Search for the cell housing the specified text and yield its [X, Y] center coordinate. 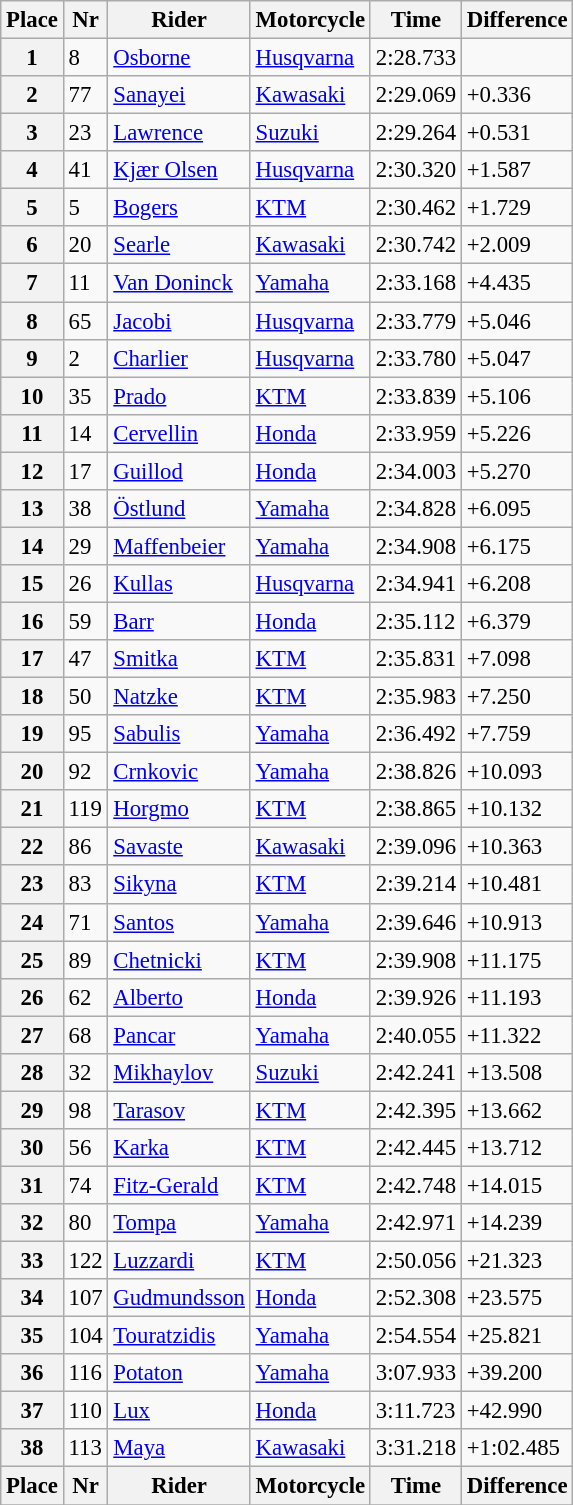
+6.095 [516, 509]
2:39.096 [416, 847]
+1.729 [516, 208]
2:33.959 [416, 433]
Bogers [179, 208]
Searle [179, 245]
37 [32, 1411]
19 [32, 734]
+42.990 [516, 1411]
+7.250 [516, 697]
Prado [179, 396]
3 [32, 133]
+10.363 [516, 847]
+10.132 [516, 809]
2:54.554 [416, 1336]
2:42.241 [416, 1073]
98 [86, 1110]
27 [32, 1035]
2:36.492 [416, 734]
2:29.264 [416, 133]
Tarasov [179, 1110]
+7.098 [516, 659]
Lux [179, 1411]
+5.226 [516, 433]
2:30.742 [416, 245]
+25.821 [516, 1336]
+5.270 [516, 471]
+0.336 [516, 95]
2:29.069 [416, 95]
65 [86, 321]
Maya [179, 1449]
68 [86, 1035]
+6.379 [516, 621]
Osborne [179, 58]
2:35.831 [416, 659]
3:07.933 [416, 1373]
122 [86, 1261]
Horgmo [179, 809]
+21.323 [516, 1261]
2:35.983 [416, 697]
113 [86, 1449]
Cervellin [179, 433]
2:30.320 [416, 170]
Guillod [179, 471]
25 [32, 960]
Crnkovic [179, 772]
2:30.462 [416, 208]
+39.200 [516, 1373]
+11.322 [516, 1035]
+10.093 [516, 772]
92 [86, 772]
2:39.646 [416, 922]
86 [86, 847]
+13.662 [516, 1110]
56 [86, 1148]
2:38.865 [416, 809]
22 [32, 847]
33 [32, 1261]
Barr [179, 621]
2:42.971 [416, 1223]
+2.009 [516, 245]
+10.481 [516, 885]
+10.913 [516, 922]
36 [32, 1373]
Van Doninck [179, 283]
Karka [179, 1148]
12 [32, 471]
2:35.112 [416, 621]
Potaton [179, 1373]
Chetnicki [179, 960]
Tompa [179, 1223]
Maffenbeier [179, 546]
2:42.395 [416, 1110]
Luzzardi [179, 1261]
+1:02.485 [516, 1449]
2:38.826 [416, 772]
31 [32, 1185]
13 [32, 509]
2:33.780 [416, 358]
16 [32, 621]
2:42.748 [416, 1185]
Kullas [179, 584]
74 [86, 1185]
30 [32, 1148]
+14.239 [516, 1223]
10 [32, 396]
Touratzidis [179, 1336]
Alberto [179, 997]
+0.531 [516, 133]
2:33.168 [416, 283]
+14.015 [516, 1185]
Mikhaylov [179, 1073]
2:34.828 [416, 509]
+7.759 [516, 734]
9 [32, 358]
+13.508 [516, 1073]
28 [32, 1073]
+4.435 [516, 283]
2:33.779 [416, 321]
+5.106 [516, 396]
119 [86, 809]
3:31.218 [416, 1449]
2:39.908 [416, 960]
+5.046 [516, 321]
21 [32, 809]
Pancar [179, 1035]
+5.047 [516, 358]
2:34.941 [416, 584]
2:34.003 [416, 471]
71 [86, 922]
Sabulis [179, 734]
Lawrence [179, 133]
Natzke [179, 697]
+13.712 [516, 1148]
47 [86, 659]
+6.175 [516, 546]
2:39.926 [416, 997]
Smitka [179, 659]
7 [32, 283]
34 [32, 1298]
59 [86, 621]
+6.208 [516, 584]
77 [86, 95]
62 [86, 997]
Östlund [179, 509]
2:39.214 [416, 885]
41 [86, 170]
80 [86, 1223]
95 [86, 734]
+1.587 [516, 170]
+11.175 [516, 960]
107 [86, 1298]
4 [32, 170]
Jacobi [179, 321]
Gudmundsson [179, 1298]
2:40.055 [416, 1035]
83 [86, 885]
Sanayei [179, 95]
Charlier [179, 358]
+11.193 [516, 997]
89 [86, 960]
2:52.308 [416, 1298]
116 [86, 1373]
+23.575 [516, 1298]
18 [32, 697]
50 [86, 697]
3:11.723 [416, 1411]
110 [86, 1411]
Kjær Olsen [179, 170]
6 [32, 245]
Fitz-Gerald [179, 1185]
15 [32, 584]
24 [32, 922]
Sikyna [179, 885]
Santos [179, 922]
1 [32, 58]
2:28.733 [416, 58]
2:42.445 [416, 1148]
2:33.839 [416, 396]
Savaste [179, 847]
104 [86, 1336]
2:50.056 [416, 1261]
2:34.908 [416, 546]
